Locate the cell with the specified text and output its (X, Y) center coordinate. 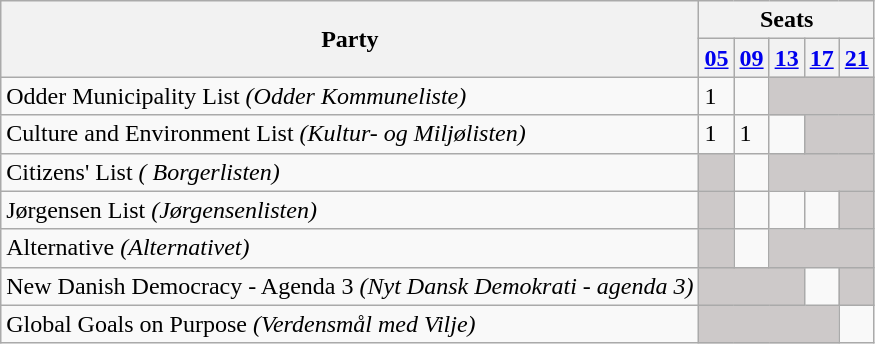
05 (716, 58)
Global Goals on Purpose (Verdensmål med Vilje) (350, 324)
Jørgensen List (Jørgensenlisten) (350, 210)
Seats (786, 20)
17 (822, 58)
Culture and Environment List (Kultur- og Miljølisten) (350, 134)
Citizens' List ( Borgerlisten) (350, 172)
13 (786, 58)
New Danish Democracy - Agenda 3 (Nyt Dansk Demokrati - agenda 3) (350, 286)
Odder Municipality List (Odder Kommuneliste) (350, 96)
21 (856, 58)
Party (350, 39)
09 (752, 58)
Alternative (Alternativet) (350, 248)
